For the text-containing cell, return its midpoint in (X, Y) coordinate format. 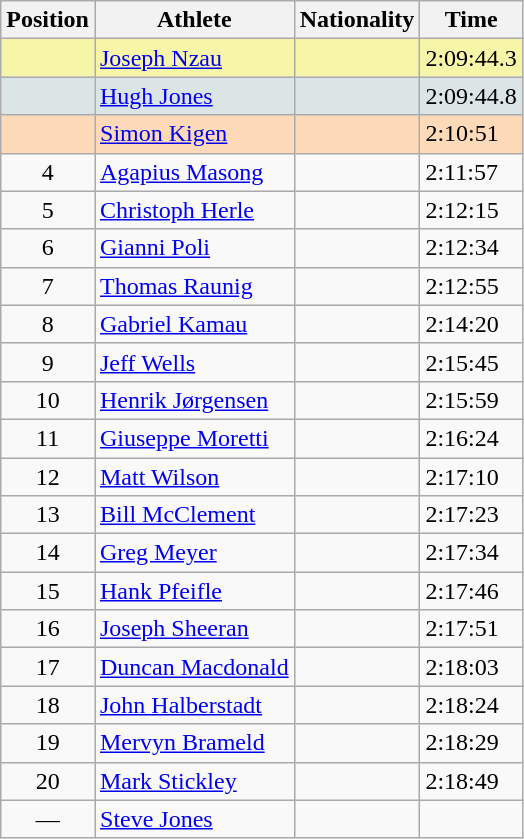
Steve Jones (194, 819)
17 (48, 667)
Agapius Masong (194, 172)
5 (48, 210)
Mark Stickley (194, 781)
Matt Wilson (194, 477)
Mervyn Brameld (194, 743)
2:17:23 (471, 515)
2:17:34 (471, 553)
2:18:29 (471, 743)
2:17:46 (471, 591)
15 (48, 591)
2:17:51 (471, 629)
Christoph Herle (194, 210)
2:12:55 (471, 286)
— (48, 819)
Joseph Sheeran (194, 629)
10 (48, 400)
Gianni Poli (194, 248)
Position (48, 20)
2:11:57 (471, 172)
Time (471, 20)
19 (48, 743)
2:17:10 (471, 477)
4 (48, 172)
6 (48, 248)
Henrik Jørgensen (194, 400)
8 (48, 324)
John Halberstadt (194, 705)
Greg Meyer (194, 553)
Giuseppe Moretti (194, 438)
Jeff Wells (194, 362)
13 (48, 515)
2:09:44.8 (471, 96)
2:10:51 (471, 134)
16 (48, 629)
2:18:03 (471, 667)
2:16:24 (471, 438)
7 (48, 286)
20 (48, 781)
Thomas Raunig (194, 286)
2:09:44.3 (471, 58)
Joseph Nzau (194, 58)
11 (48, 438)
18 (48, 705)
Nationality (357, 20)
Simon Kigen (194, 134)
2:12:34 (471, 248)
2:12:15 (471, 210)
2:15:45 (471, 362)
Hank Pfeifle (194, 591)
14 (48, 553)
2:14:20 (471, 324)
Hugh Jones (194, 96)
2:18:24 (471, 705)
Bill McClement (194, 515)
2:18:49 (471, 781)
2:15:59 (471, 400)
Gabriel Kamau (194, 324)
9 (48, 362)
12 (48, 477)
Duncan Macdonald (194, 667)
Athlete (194, 20)
